Return [x, y] of the center of cell containing provided text 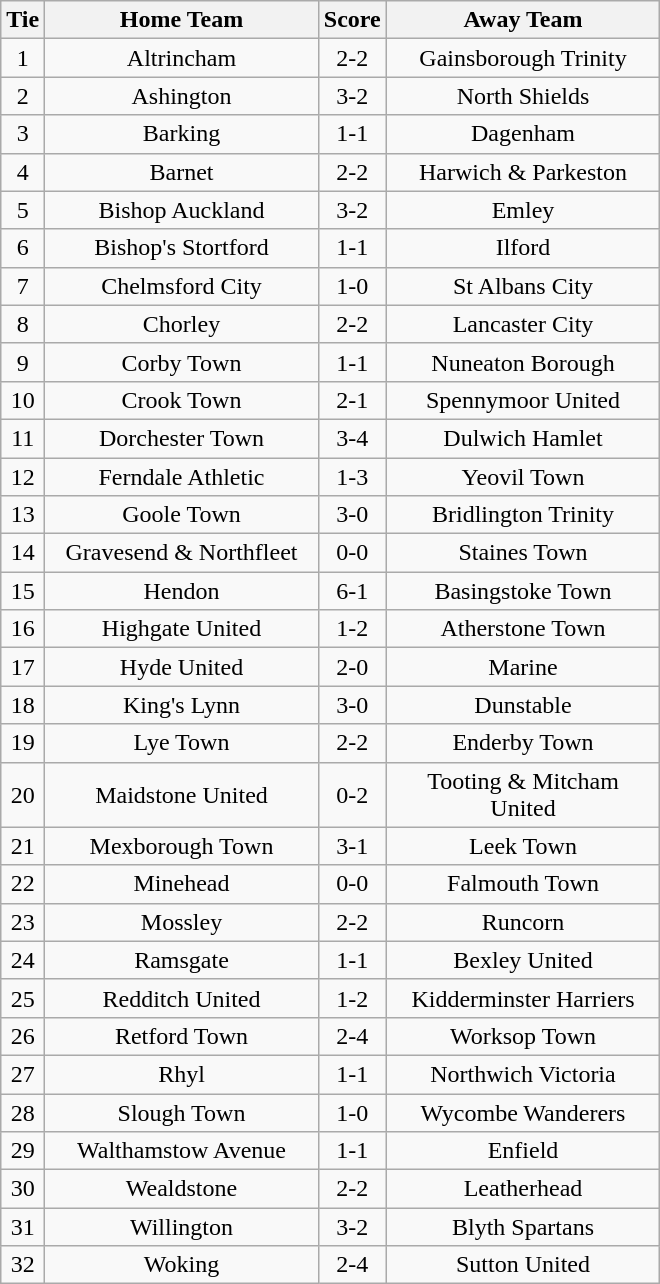
5 [23, 210]
Tooting & Mitcham United [523, 794]
29 [23, 1151]
Nuneaton Borough [523, 362]
4 [23, 172]
Kidderminster Harriers [523, 998]
16 [23, 629]
Staines Town [523, 553]
Bishop's Stortford [182, 248]
Basingstoke Town [523, 591]
13 [23, 515]
31 [23, 1227]
2 [23, 96]
Harwich & Parkeston [523, 172]
27 [23, 1074]
Leatherhead [523, 1189]
11 [23, 438]
28 [23, 1113]
Enderby Town [523, 743]
Score [352, 20]
Gravesend & Northfleet [182, 553]
9 [23, 362]
Spennymoor United [523, 400]
Sutton United [523, 1265]
2-1 [352, 400]
Gainsborough Trinity [523, 58]
Slough Town [182, 1113]
Chelmsford City [182, 286]
Marine [523, 667]
32 [23, 1265]
Hyde United [182, 667]
Ferndale Athletic [182, 477]
Ilford [523, 248]
Maidstone United [182, 794]
3-4 [352, 438]
21 [23, 846]
Rhyl [182, 1074]
Chorley [182, 324]
North Shields [523, 96]
14 [23, 553]
8 [23, 324]
Enfield [523, 1151]
6 [23, 248]
Bexley United [523, 960]
1 [23, 58]
12 [23, 477]
Altrincham [182, 58]
Wycombe Wanderers [523, 1113]
Mossley [182, 922]
Retford Town [182, 1036]
18 [23, 705]
Leek Town [523, 846]
Dunstable [523, 705]
Tie [23, 20]
Crook Town [182, 400]
Wealdstone [182, 1189]
Ashington [182, 96]
Corby Town [182, 362]
15 [23, 591]
23 [23, 922]
Runcorn [523, 922]
30 [23, 1189]
Barking [182, 134]
26 [23, 1036]
1-3 [352, 477]
Barnet [182, 172]
Dorchester Town [182, 438]
Redditch United [182, 998]
Hendon [182, 591]
17 [23, 667]
24 [23, 960]
King's Lynn [182, 705]
Ramsgate [182, 960]
Lye Town [182, 743]
Highgate United [182, 629]
Yeovil Town [523, 477]
Dulwich Hamlet [523, 438]
22 [23, 884]
Lancaster City [523, 324]
Willington [182, 1227]
3-1 [352, 846]
Walthamstow Avenue [182, 1151]
Blyth Spartans [523, 1227]
6-1 [352, 591]
Mexborough Town [182, 846]
Falmouth Town [523, 884]
10 [23, 400]
Bridlington Trinity [523, 515]
Away Team [523, 20]
Minehead [182, 884]
20 [23, 794]
Northwich Victoria [523, 1074]
St Albans City [523, 286]
3 [23, 134]
Home Team [182, 20]
25 [23, 998]
Goole Town [182, 515]
19 [23, 743]
Emley [523, 210]
Atherstone Town [523, 629]
2-0 [352, 667]
Bishop Auckland [182, 210]
Woking [182, 1265]
Worksop Town [523, 1036]
0-2 [352, 794]
7 [23, 286]
Dagenham [523, 134]
